From the cell containing the given text, extract its center point as [x, y] coordinate. 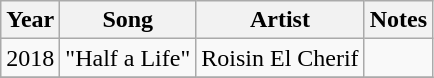
Notes [398, 20]
Artist [280, 20]
Roisin El Cherif [280, 58]
"Half a Life" [128, 58]
Year [30, 20]
Song [128, 20]
2018 [30, 58]
